From the cell containing the given text, extract its center point as (x, y) coordinate. 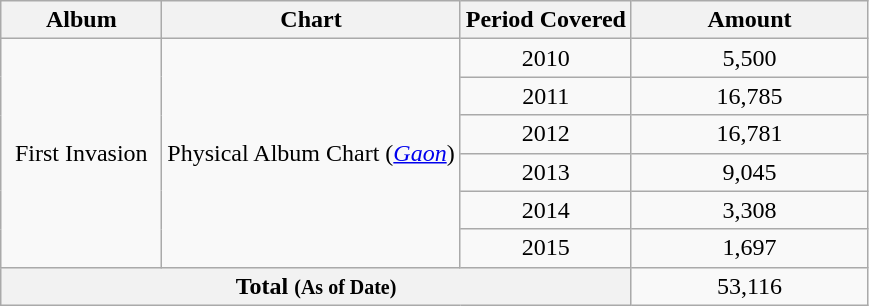
16,785 (749, 96)
2015 (546, 248)
Album (82, 20)
5,500 (749, 58)
Amount (749, 20)
16,781 (749, 134)
1,697 (749, 248)
Period Covered (546, 20)
3,308 (749, 210)
Chart (311, 20)
Physical Album Chart (Gaon) (311, 153)
53,116 (749, 286)
First Invasion (82, 153)
Total (As of Date) (316, 286)
2011 (546, 96)
2012 (546, 134)
9,045 (749, 172)
2014 (546, 210)
2013 (546, 172)
2010 (546, 58)
